Extract the [x, y] coordinate from the center of the cell holding the provided text.  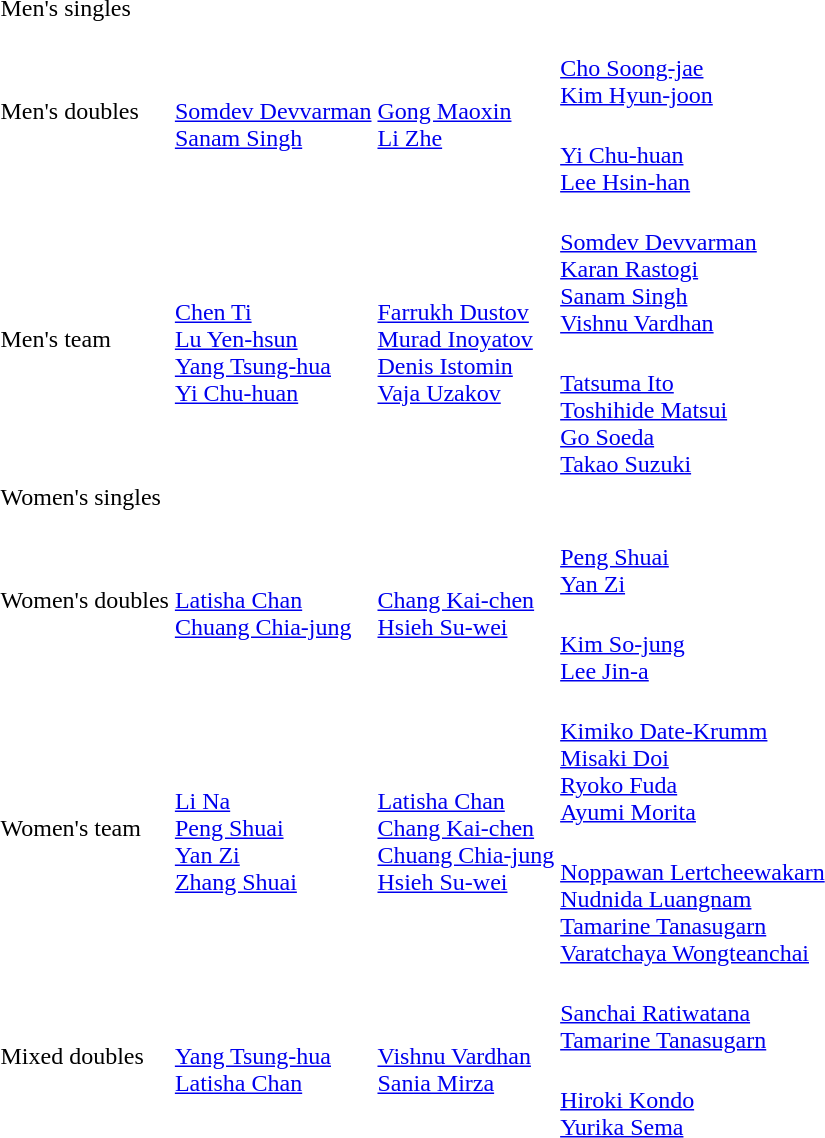
Farrukh DustovMurad InoyatovDenis IstominVaja Uzakov [466, 340]
Li NaPeng ShuaiYan ZiZhang Shuai [273, 828]
Chang Kai-chenHsieh Su-wei [466, 600]
Chen TiLu Yen-hsunYang Tsung-huaYi Chu-huan [273, 340]
Latisha ChanChang Kai-chenChuang Chia-jungHsieh Su-wei [466, 828]
Latisha ChanChuang Chia-jung [273, 600]
Gong MaoxinLi Zhe [466, 112]
Somdev DevvarmanSanam Singh [273, 112]
